Detect which cell encompasses the target text, then output its (x, y) center coordinate. 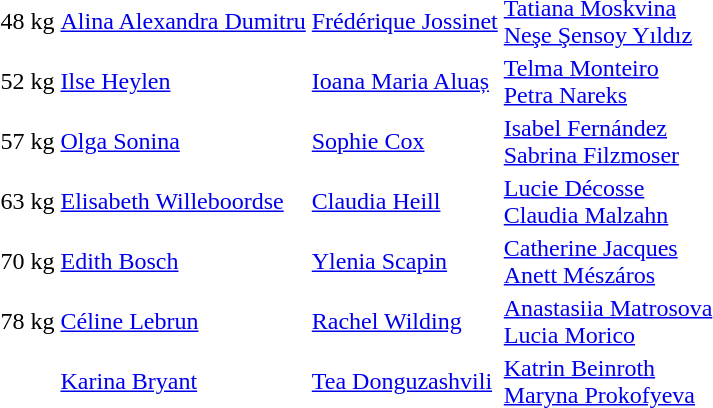
Edith Bosch (183, 262)
Ioana Maria Aluaș (404, 82)
Ilse Heylen (183, 82)
Céline Lebrun (183, 322)
Claudia Heill (404, 202)
Sophie Cox (404, 142)
Rachel Wilding (404, 322)
Olga Sonina (183, 142)
Ylenia Scapin (404, 262)
Elisabeth Willeboordse (183, 202)
